From the cell containing the given text, extract its center point as [X, Y] coordinate. 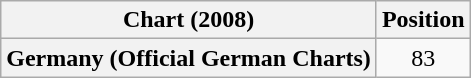
Position [423, 20]
83 [423, 58]
Chart (2008) [189, 20]
Germany (Official German Charts) [189, 58]
